Detect which cell encompasses the target text, then output its (X, Y) center coordinate. 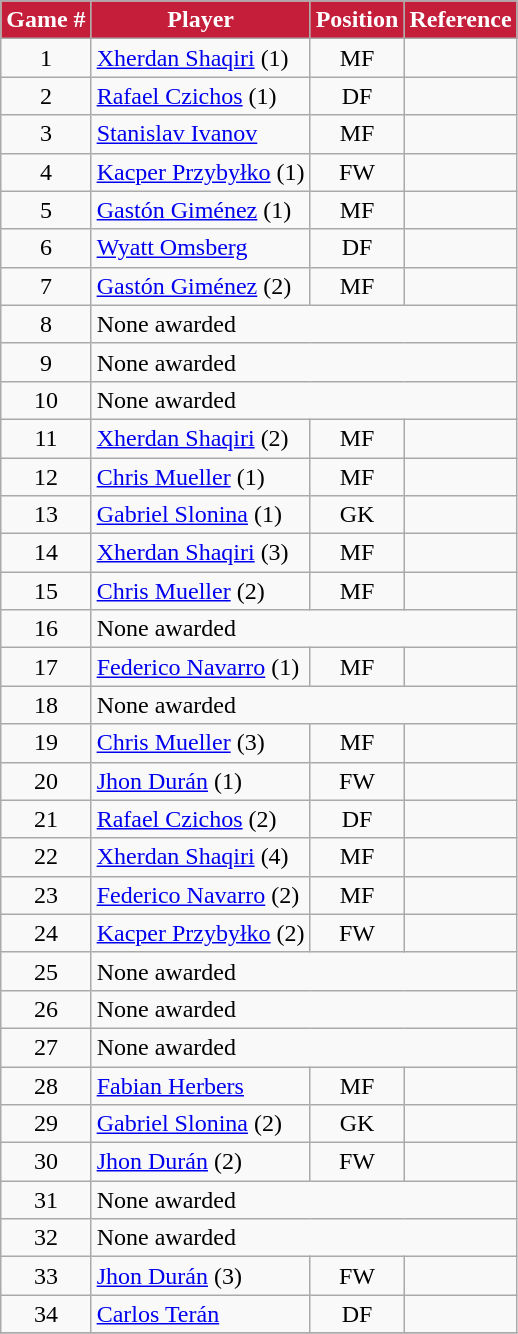
Wyatt Omsberg (200, 248)
Kacper Przybyłko (2) (200, 933)
Xherdan Shaqiri (2) (200, 438)
30 (46, 1162)
Chris Mueller (1) (200, 477)
6 (46, 248)
32 (46, 1238)
Gastón Giménez (2) (200, 286)
2 (46, 96)
33 (46, 1276)
27 (46, 1047)
10 (46, 400)
Kacper Przybyłko (1) (200, 172)
3 (46, 134)
Player (200, 20)
12 (46, 477)
5 (46, 210)
Jhon Durán (3) (200, 1276)
Stanislav Ivanov (200, 134)
17 (46, 667)
Rafael Czichos (1) (200, 96)
34 (46, 1314)
Fabian Herbers (200, 1085)
7 (46, 286)
11 (46, 438)
Gabriel Slonina (1) (200, 515)
Gastón Giménez (1) (200, 210)
Reference (460, 20)
Carlos Terán (200, 1314)
29 (46, 1124)
Position (357, 20)
24 (46, 933)
Chris Mueller (2) (200, 591)
Federico Navarro (1) (200, 667)
Xherdan Shaqiri (1) (200, 58)
1 (46, 58)
15 (46, 591)
Xherdan Shaqiri (4) (200, 857)
26 (46, 1009)
18 (46, 705)
23 (46, 895)
14 (46, 553)
Gabriel Slonina (2) (200, 1124)
Jhon Durán (1) (200, 781)
19 (46, 743)
8 (46, 324)
16 (46, 629)
13 (46, 515)
21 (46, 819)
25 (46, 971)
Jhon Durán (2) (200, 1162)
Rafael Czichos (2) (200, 819)
31 (46, 1200)
22 (46, 857)
20 (46, 781)
9 (46, 362)
Game # (46, 20)
28 (46, 1085)
Federico Navarro (2) (200, 895)
Xherdan Shaqiri (3) (200, 553)
Chris Mueller (3) (200, 743)
4 (46, 172)
